Detect which cell encompasses the target text, then output its (X, Y) center coordinate. 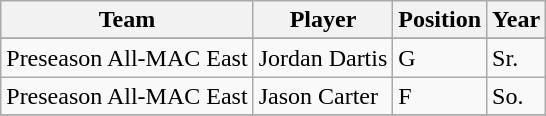
Team (127, 20)
Year (516, 20)
G (440, 58)
So. (516, 96)
Sr. (516, 58)
Jordan Dartis (323, 58)
F (440, 96)
Jason Carter (323, 96)
Player (323, 20)
Position (440, 20)
